Detect which cell encompasses the target text, then output its (x, y) center coordinate. 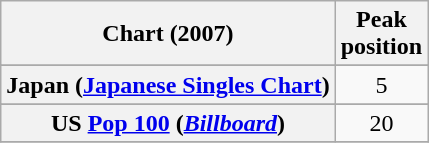
Peakposition (381, 34)
US Pop 100 (Billboard) (168, 123)
Japan (Japanese Singles Chart) (168, 85)
5 (381, 85)
Chart (2007) (168, 34)
20 (381, 123)
